Capture the cell that displays the provided text and extract its (X, Y) central coordinate. 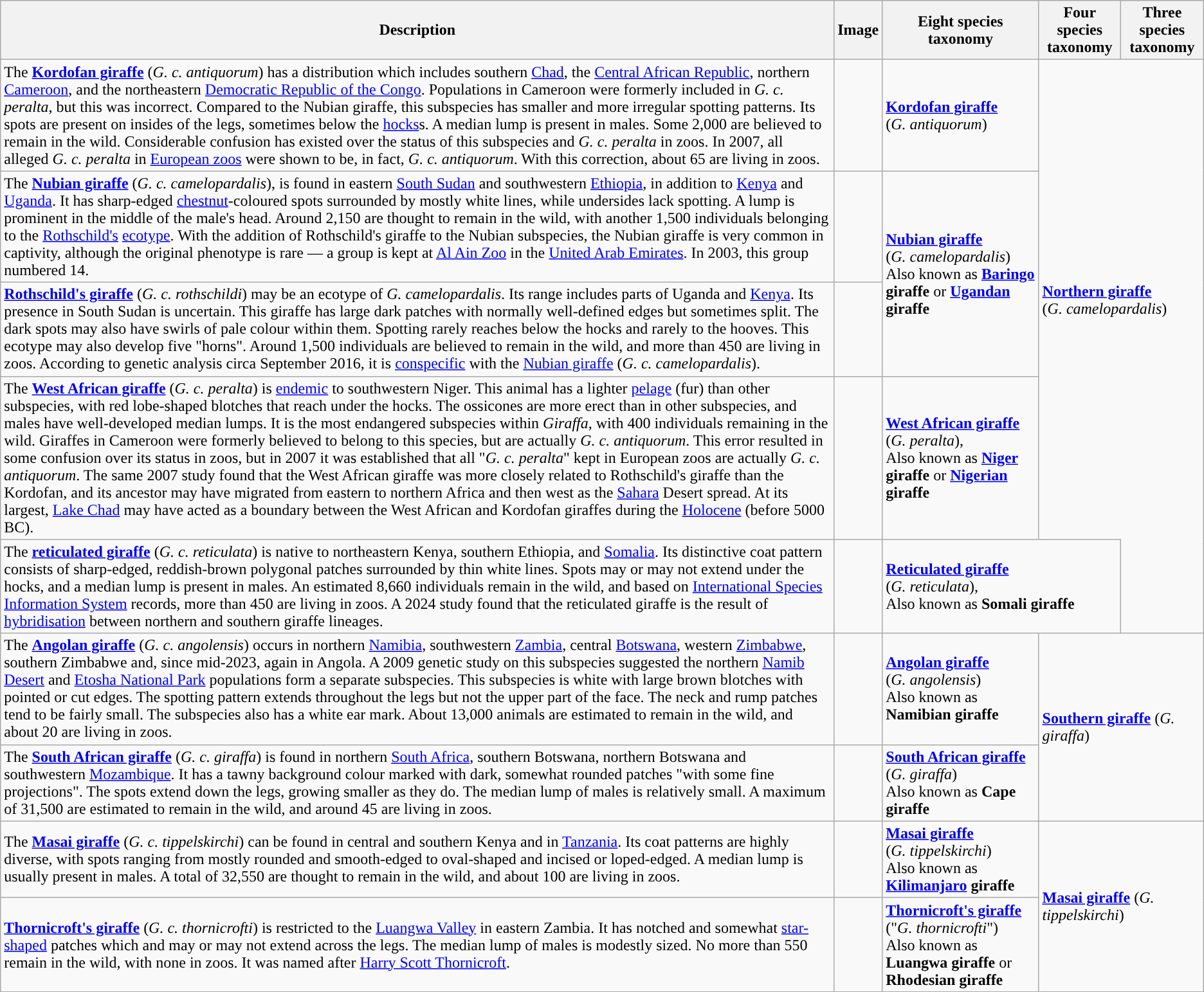
Four species taxonomy (1079, 30)
Masai giraffe (G. tippelskirchi) (1121, 906)
Eight species taxonomy (961, 30)
Image (858, 30)
Northern giraffe (G. camelopardalis) (1121, 300)
Thornicroft's giraffe ("G. thornicrofti")Also known as Luangwa giraffe or Rhodesian giraffe (961, 944)
Description (417, 30)
Masai giraffe (G. tippelskirchi)Also known as Kilimanjaro giraffe (961, 859)
Southern giraffe (G. giraffa) (1121, 727)
Three species taxonomy (1162, 30)
Nubian giraffe (G. camelopardalis)Also known as Baringo giraffe or Ugandan giraffe (961, 274)
Kordofan giraffe (G. antiquorum) (961, 116)
South African giraffe (G. giraffa)Also known as Cape giraffe (961, 783)
Angolan giraffe (G. angolensis)Also known as Namibian giraffe (961, 689)
Reticulated giraffe (G. reticulata),Also known as Somali giraffe (1002, 586)
West African giraffe (G. peralta),Also known as Niger giraffe or Nigerian giraffe (961, 458)
